Identify which cell holds the provided text, then report its [X, Y] central coordinate. 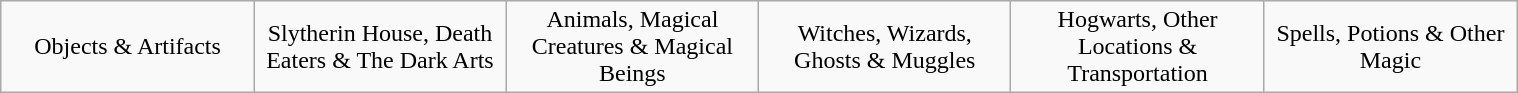
Witches, Wizards, Ghosts & Muggles [885, 47]
Hogwarts, Other Locations & Transportation [1138, 47]
Spells, Potions & Other Magic [1390, 47]
Animals, Magical Creatures & Magical Beings [632, 47]
Slytherin House, Death Eaters & The Dark Arts [380, 47]
Objects & Artifacts [127, 47]
